Detect which cell encompasses the target text, then output its (x, y) center coordinate. 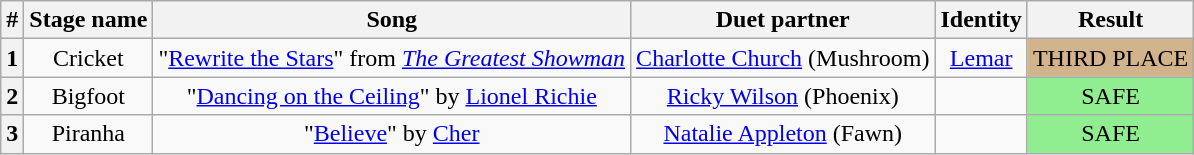
Stage name (88, 20)
Song (392, 20)
THIRD PLACE (1110, 58)
2 (12, 96)
"Rewrite the Stars" from The Greatest Showman (392, 58)
Charlotte Church (Mushroom) (783, 58)
Duet partner (783, 20)
"Believe" by Cher (392, 134)
"Dancing on the Ceiling" by Lionel Richie (392, 96)
# (12, 20)
Lemar (981, 58)
Natalie Appleton (Fawn) (783, 134)
Identity (981, 20)
Piranha (88, 134)
Ricky Wilson (Phoenix) (783, 96)
1 (12, 58)
Cricket (88, 58)
Bigfoot (88, 96)
3 (12, 134)
Result (1110, 20)
